Find where the given text appears and provide that cell's center as [x, y] coordinate. 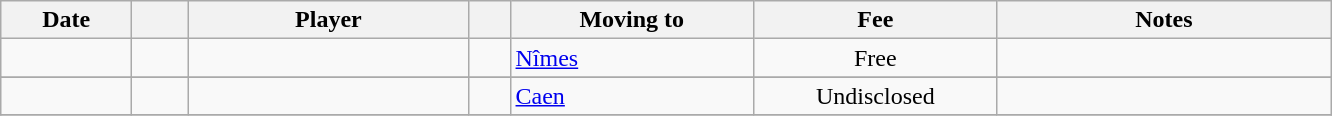
Fee [876, 20]
Moving to [632, 20]
Nîmes [632, 58]
Notes [1164, 20]
Date [66, 20]
Caen [632, 96]
Undisclosed [876, 96]
Player [328, 20]
Free [876, 58]
